Detect which cell encompasses the target text, then output its [X, Y] center coordinate. 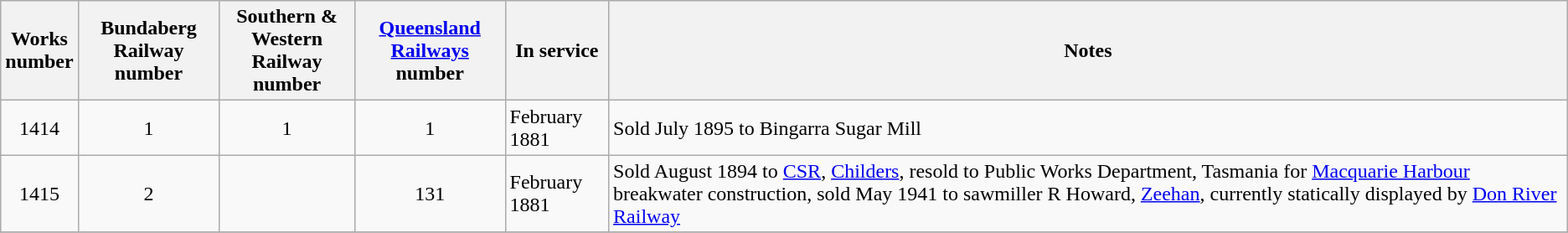
In service [556, 50]
Bundaberg Railwaynumber [149, 50]
Worksnumber [39, 50]
1414 [39, 127]
1415 [39, 194]
Sold July 1895 to Bingarra Sugar Mill [1089, 127]
2 [149, 194]
Queensland Railwaysnumber [430, 50]
131 [430, 194]
Notes [1089, 50]
Southern & WesternRailway number [286, 50]
